Pinpoint the cell where the given text exists, returning its (x, y) midpoint coordinate. 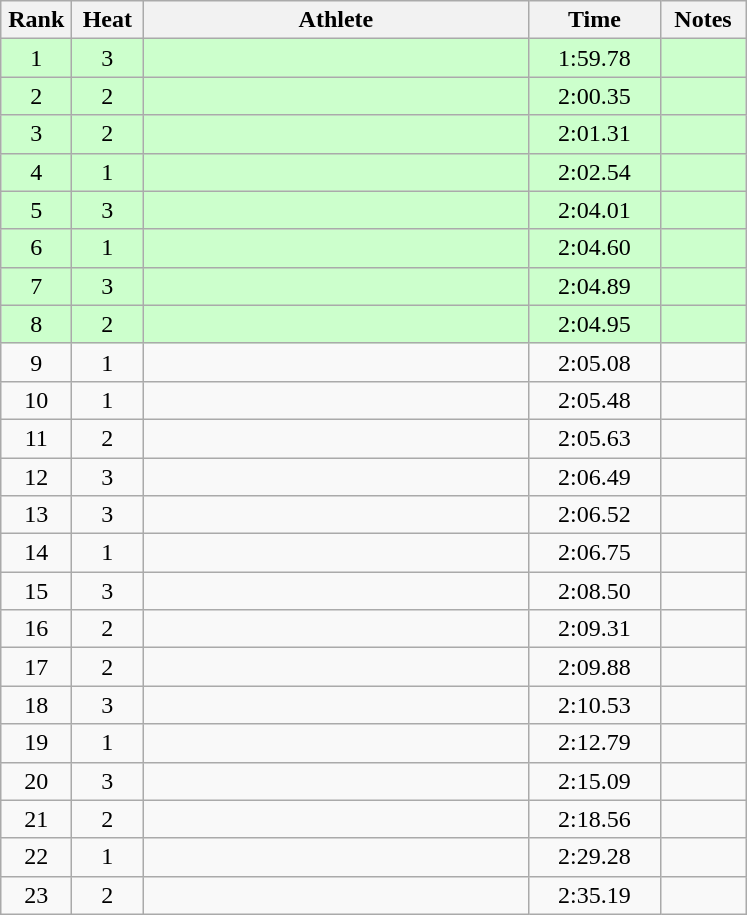
2:05.08 (594, 362)
21 (36, 819)
2:15.09 (594, 781)
2:02.54 (594, 172)
2:04.01 (594, 210)
2:01.31 (594, 134)
9 (36, 362)
6 (36, 248)
2:08.50 (594, 591)
12 (36, 477)
23 (36, 895)
2:18.56 (594, 819)
14 (36, 553)
13 (36, 515)
2:05.48 (594, 400)
11 (36, 438)
19 (36, 743)
7 (36, 286)
2:04.60 (594, 248)
2:12.79 (594, 743)
1:59.78 (594, 58)
10 (36, 400)
2:06.52 (594, 515)
Heat (108, 20)
2:04.95 (594, 324)
17 (36, 667)
18 (36, 705)
2:09.88 (594, 667)
Athlete (336, 20)
Rank (36, 20)
8 (36, 324)
2:09.31 (594, 629)
22 (36, 857)
Time (594, 20)
2:05.63 (594, 438)
4 (36, 172)
2:00.35 (594, 96)
2:35.19 (594, 895)
5 (36, 210)
2:10.53 (594, 705)
2:06.75 (594, 553)
20 (36, 781)
2:29.28 (594, 857)
Notes (703, 20)
15 (36, 591)
2:06.49 (594, 477)
2:04.89 (594, 286)
16 (36, 629)
